From the cell containing the given text, extract its center point as (x, y) coordinate. 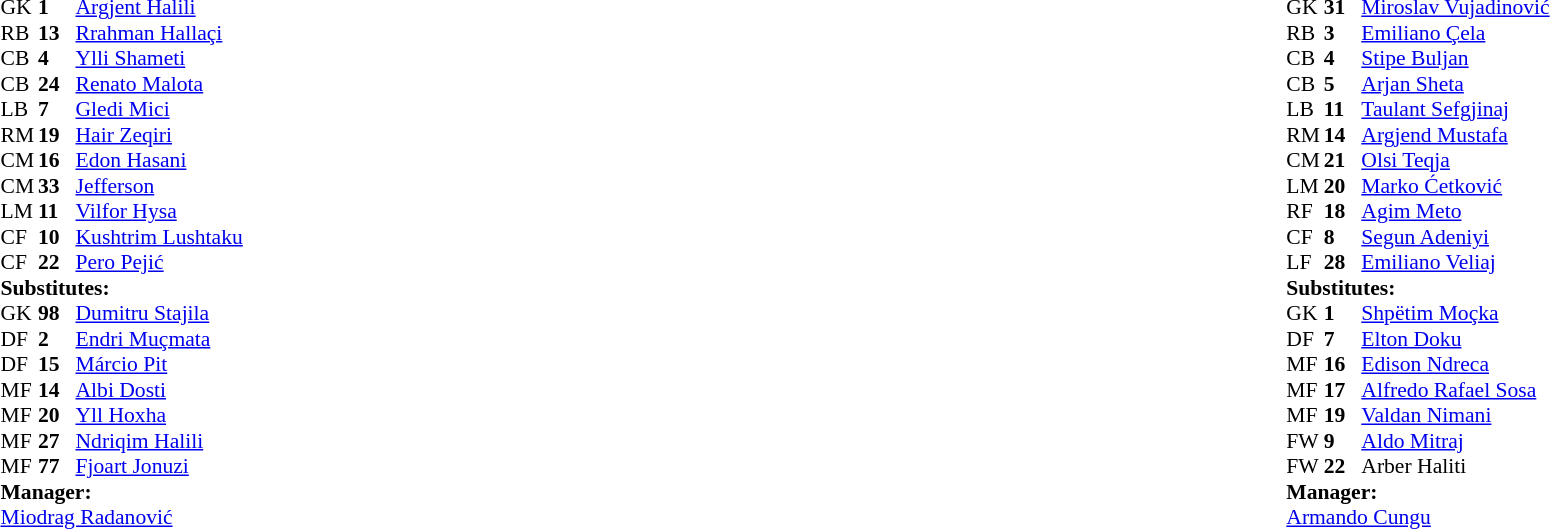
Renato Malota (160, 84)
Aldo Mitraj (1455, 441)
Valdan Nimani (1455, 415)
33 (57, 186)
Ndriqim Halili (160, 441)
Stipe Buljan (1455, 59)
RF (1305, 211)
Hair Zeqiri (160, 135)
Pero Pejić (160, 263)
Alfredo Rafael Sosa (1455, 390)
27 (57, 441)
Yll Hoxha (160, 415)
Ylli Shameti (160, 59)
28 (1343, 263)
2 (57, 339)
10 (57, 237)
8 (1343, 237)
21 (1343, 161)
Márcio Pit (160, 365)
5 (1343, 84)
Shpëtim Moçka (1455, 313)
Elton Doku (1455, 339)
24 (57, 84)
Emiliano Veliaj (1455, 263)
Marko Ćetković (1455, 186)
Dumitru Stajila (160, 313)
15 (57, 365)
Kushtrim Lushtaku (160, 237)
Segun Adeniyi (1455, 237)
17 (1343, 390)
13 (57, 33)
Albi Dosti (160, 390)
98 (57, 313)
9 (1343, 441)
18 (1343, 211)
Agim Meto (1455, 211)
Jefferson (160, 186)
1 (1343, 313)
Arber Haliti (1455, 467)
LF (1305, 263)
77 (57, 467)
Fjoart Jonuzi (160, 467)
Arjan Sheta (1455, 84)
Olsi Teqja (1455, 161)
Taulant Sefgjinaj (1455, 109)
Gledi Mici (160, 109)
Edon Hasani (160, 161)
Rrahman Hallaçi (160, 33)
Vilfor Hysa (160, 211)
Edison Ndreca (1455, 365)
Emiliano Çela (1455, 33)
3 (1343, 33)
Endri Muçmata (160, 339)
Argjend Mustafa (1455, 135)
